Output the (x, y) coordinate of the center of the cell containing the given text.  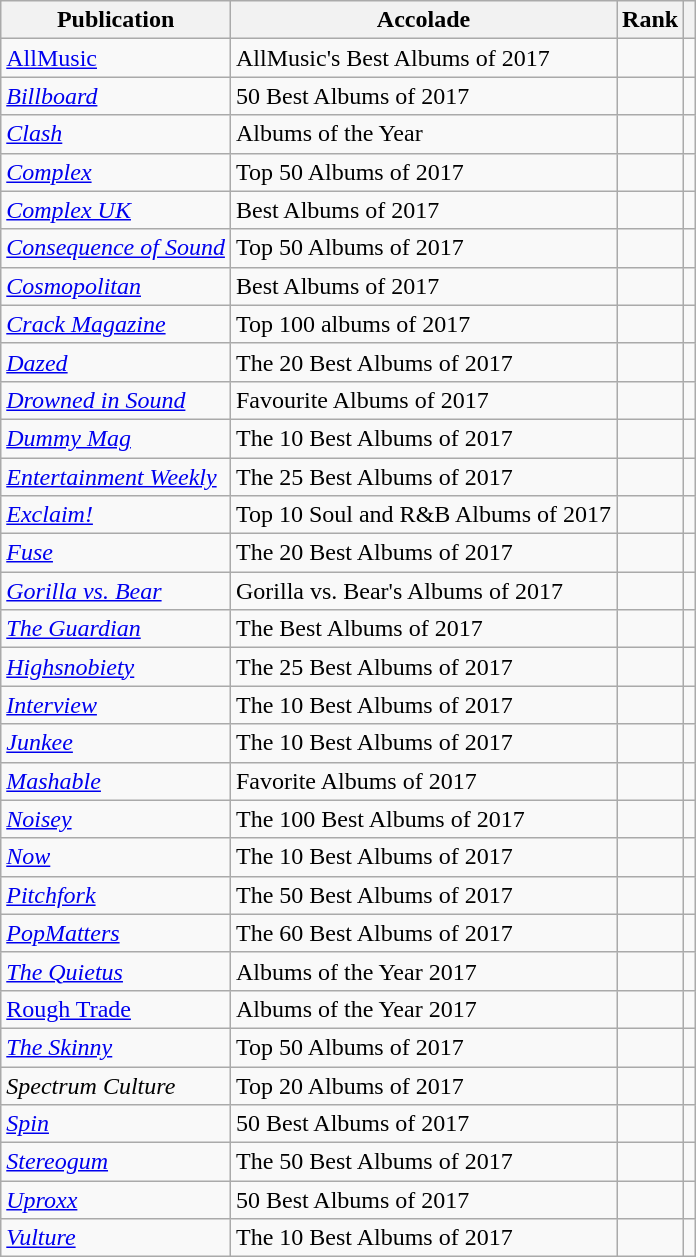
Billboard (116, 96)
Rank (650, 20)
Now (116, 857)
AllMusic (116, 58)
The Best Albums of 2017 (423, 629)
Complex (116, 172)
Consequence of Sound (116, 248)
Dummy Mag (116, 438)
Gorilla vs. Bear (116, 591)
Stereogum (116, 1162)
Uproxx (116, 1200)
Spin (116, 1124)
AllMusic's Best Albums of 2017 (423, 58)
Top 100 albums of 2017 (423, 324)
Top 20 Albums of 2017 (423, 1085)
Drowned in Sound (116, 400)
Favorite Albums of 2017 (423, 781)
PopMatters (116, 933)
Pitchfork (116, 895)
Highsnobiety (116, 667)
Noisey (116, 819)
Publication (116, 20)
Fuse (116, 553)
Exclaim! (116, 515)
Top 10 Soul and R&B Albums of 2017 (423, 515)
Clash (116, 134)
Rough Trade (116, 1009)
Crack Magazine (116, 324)
The Skinny (116, 1047)
Favourite Albums of 2017 (423, 400)
Albums of the Year (423, 134)
Vulture (116, 1238)
Mashable (116, 781)
Spectrum Culture (116, 1085)
Interview (116, 705)
The Guardian (116, 629)
Dazed (116, 362)
The 100 Best Albums of 2017 (423, 819)
Entertainment Weekly (116, 477)
Cosmopolitan (116, 286)
Gorilla vs. Bear's Albums of 2017 (423, 591)
Complex UK (116, 210)
The 60 Best Albums of 2017 (423, 933)
Junkee (116, 743)
The Quietus (116, 971)
Accolade (423, 20)
